For the text-containing cell, return its midpoint in (x, y) coordinate format. 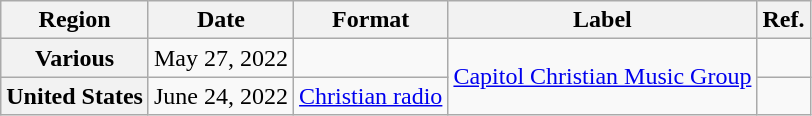
Date (220, 20)
Christian radio (371, 96)
May 27, 2022 (220, 58)
Capitol Christian Music Group (602, 77)
United States (75, 96)
June 24, 2022 (220, 96)
Various (75, 58)
Ref. (784, 20)
Label (602, 20)
Format (371, 20)
Region (75, 20)
